Return the (X, Y) coordinate for the center point of the cell that contains the specified text.  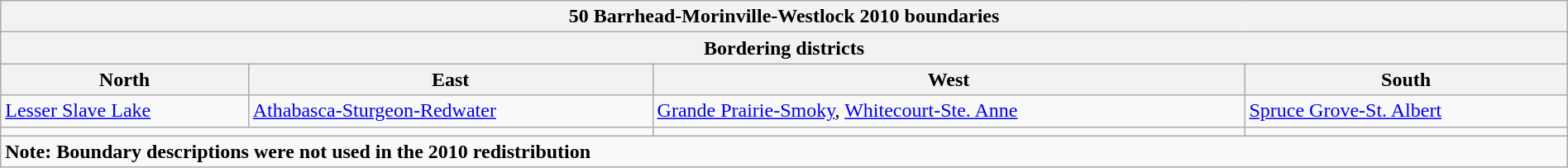
Bordering districts (784, 48)
Spruce Grove-St. Albert (1406, 111)
50 Barrhead-Morinville-Westlock 2010 boundaries (784, 17)
North (124, 79)
Note: Boundary descriptions were not used in the 2010 redistribution (784, 151)
Athabasca-Sturgeon-Redwater (450, 111)
East (450, 79)
West (949, 79)
Grande Prairie-Smoky, Whitecourt-Ste. Anne (949, 111)
Lesser Slave Lake (124, 111)
South (1406, 79)
